Identify which cell holds the provided text, then report its [X, Y] central coordinate. 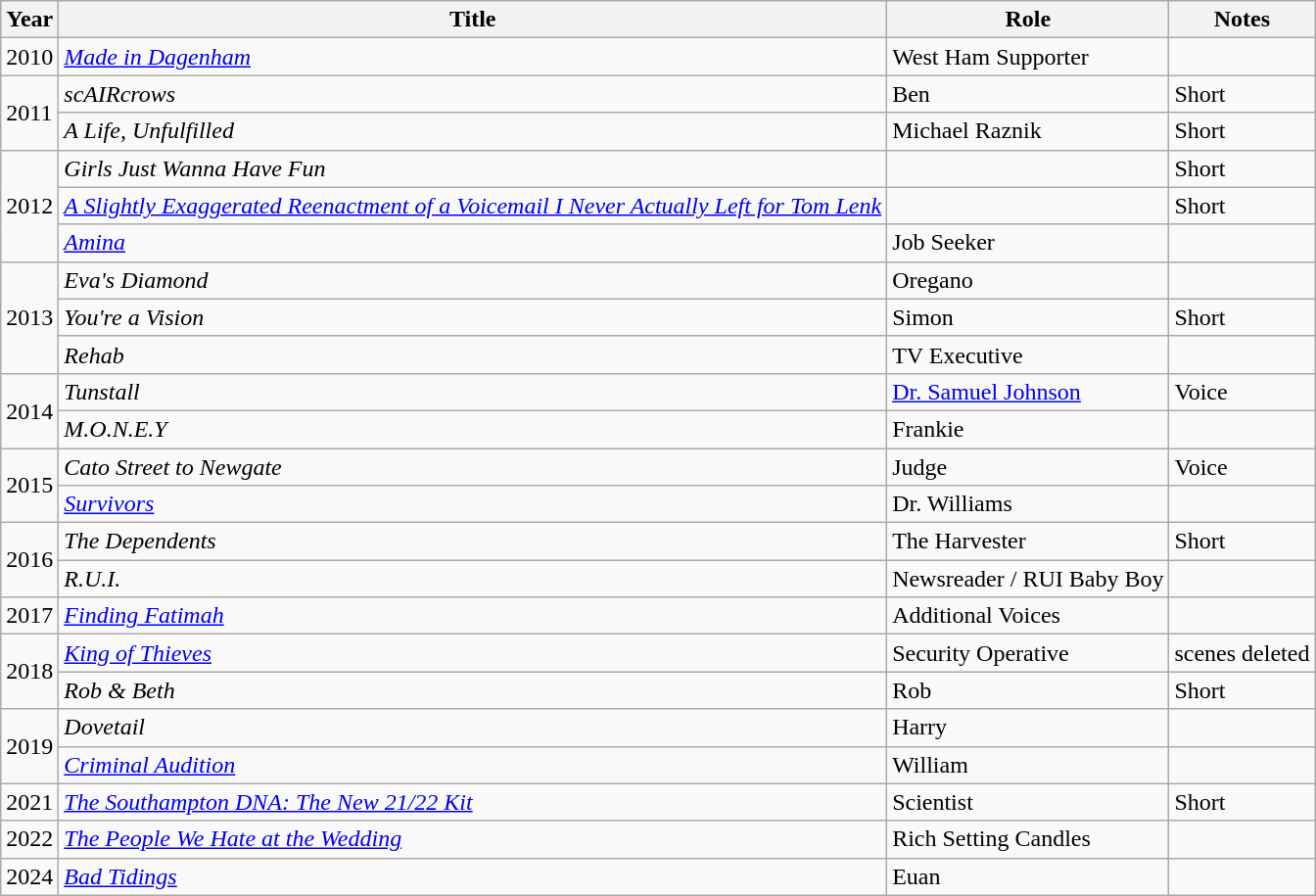
2012 [29, 206]
Judge [1028, 467]
Role [1028, 20]
Bad Tidings [473, 876]
M.O.N.E.Y [473, 429]
Michael Raznik [1028, 131]
Oregano [1028, 280]
R.U.I. [473, 579]
Survivors [473, 504]
William [1028, 765]
Simon [1028, 317]
Tunstall [473, 392]
A Slightly Exaggerated Reenactment of a Voicemail I Never Actually Left for Tom Lenk [473, 206]
Frankie [1028, 429]
Girls Just Wanna Have Fun [473, 168]
2016 [29, 560]
scenes deleted [1242, 653]
Dr. Samuel Johnson [1028, 392]
Year [29, 20]
2021 [29, 802]
Cato Street to Newgate [473, 467]
King of Thieves [473, 653]
scAIRcrows [473, 94]
2014 [29, 410]
Scientist [1028, 802]
West Ham Supporter [1028, 57]
TV Executive [1028, 354]
The Dependents [473, 542]
Security Operative [1028, 653]
Title [473, 20]
Job Seeker [1028, 243]
2024 [29, 876]
The People We Hate at the Wedding [473, 839]
2019 [29, 746]
Rob & Beth [473, 690]
Notes [1242, 20]
Made in Dagenham [473, 57]
You're a Vision [473, 317]
Harry [1028, 728]
Dovetail [473, 728]
2013 [29, 317]
Dr. Williams [1028, 504]
Criminal Audition [473, 765]
A Life, Unfulfilled [473, 131]
2017 [29, 616]
2018 [29, 672]
Rehab [473, 354]
2022 [29, 839]
2010 [29, 57]
Ben [1028, 94]
Rich Setting Candles [1028, 839]
The Southampton DNA: The New 21/22 Kit [473, 802]
Finding Fatimah [473, 616]
Amina [473, 243]
Newsreader / RUI Baby Boy [1028, 579]
Additional Voices [1028, 616]
Euan [1028, 876]
Rob [1028, 690]
2011 [29, 113]
Eva's Diamond [473, 280]
2015 [29, 486]
The Harvester [1028, 542]
